Provide the (x, y) coordinate of the cell's center where the given text is located.  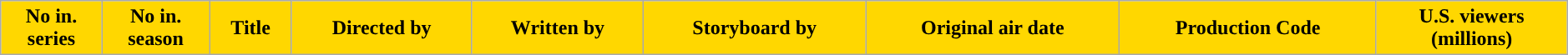
No in.series (52, 28)
Storyboard by (755, 28)
Production Code (1248, 28)
Title (250, 28)
Original air date (993, 28)
No in.season (155, 28)
Written by (558, 28)
U.S. viewers(millions) (1471, 28)
Directed by (382, 28)
